Scan for the cell matching the given text and deliver its [x, y] coordinate at center. 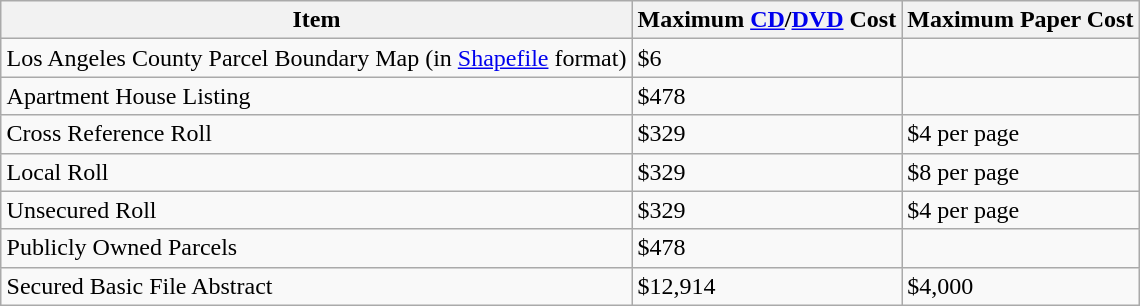
Item [316, 20]
Maximum Paper Cost [1020, 20]
Maximum CD/DVD Cost [767, 20]
Unsecured Roll [316, 210]
Apartment House Listing [316, 96]
Los Angeles County Parcel Boundary Map (in Shapefile format) [316, 58]
$8 per page [1020, 172]
$12,914 [767, 286]
$4,000 [1020, 286]
Secured Basic File Abstract [316, 286]
Cross Reference Roll [316, 134]
$6 [767, 58]
Local Roll [316, 172]
Publicly Owned Parcels [316, 248]
